Capture the cell that displays the provided text and extract its [x, y] central coordinate. 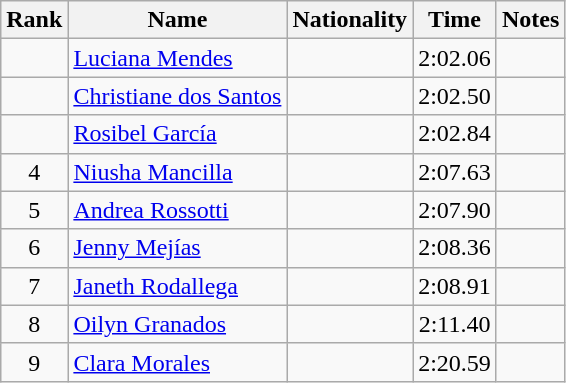
2:02.84 [455, 134]
6 [34, 248]
2:08.91 [455, 286]
Rank [34, 20]
Name [178, 20]
Janeth Rodallega [178, 286]
Rosibel García [178, 134]
Andrea Rossotti [178, 210]
Nationality [350, 20]
2:07.63 [455, 172]
2:11.40 [455, 324]
2:08.36 [455, 248]
Niusha Mancilla [178, 172]
Jenny Mejías [178, 248]
5 [34, 210]
7 [34, 286]
9 [34, 362]
2:20.59 [455, 362]
4 [34, 172]
2:02.50 [455, 96]
Luciana Mendes [178, 58]
2:02.06 [455, 58]
2:07.90 [455, 210]
Notes [530, 20]
Time [455, 20]
Clara Morales [178, 362]
Christiane dos Santos [178, 96]
8 [34, 324]
Oilyn Granados [178, 324]
